Identify which cell holds the provided text, then report its [x, y] central coordinate. 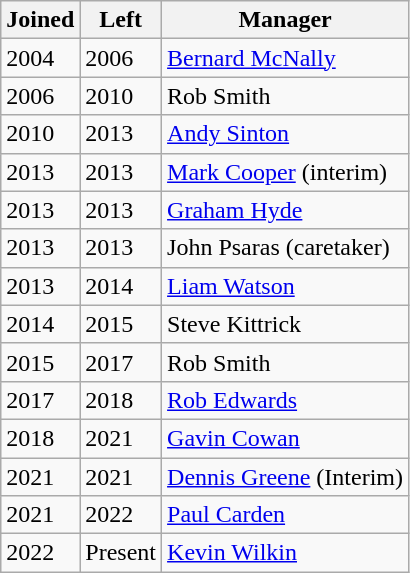
Steve Kittrick [286, 324]
Andy Sinton [286, 134]
2004 [40, 58]
Bernard McNally [286, 58]
Paul Carden [286, 515]
Rob Edwards [286, 400]
John Psaras (caretaker) [286, 248]
Manager [286, 20]
Liam Watson [286, 286]
Gavin Cowan [286, 438]
Mark Cooper (interim) [286, 172]
Dennis Greene (Interim) [286, 477]
Graham Hyde [286, 210]
Present [121, 553]
Left [121, 20]
Kevin Wilkin [286, 553]
Joined [40, 20]
